Search for the cell housing the specified text and yield its (X, Y) center coordinate. 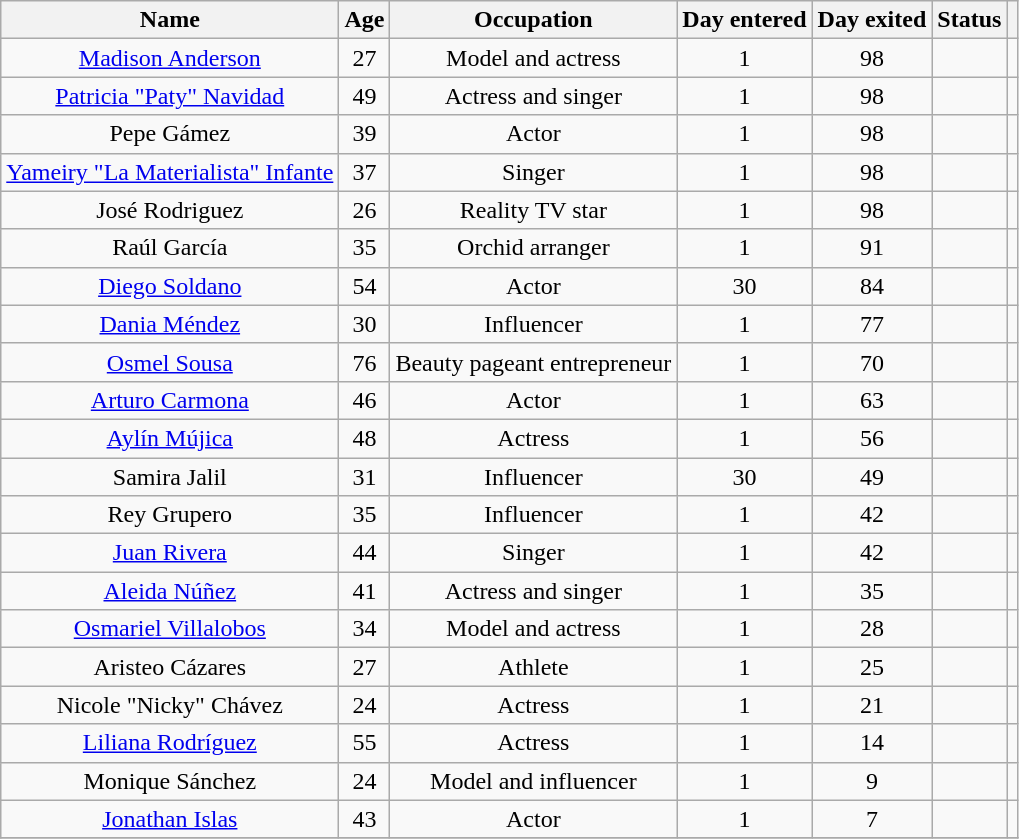
34 (364, 629)
37 (364, 172)
Nicole "Nicky" Chávez (170, 705)
44 (364, 553)
Liliana Rodríguez (170, 743)
9 (872, 781)
Day entered (744, 20)
76 (364, 362)
Osmariel Villalobos (170, 629)
Occupation (534, 20)
Patricia "Paty" Navidad (170, 96)
41 (364, 591)
Osmel Sousa (170, 362)
Day exited (872, 20)
Beauty pageant entrepreneur (534, 362)
Model and influencer (534, 781)
Jonathan Islas (170, 819)
Status (970, 20)
Pepe Gámez (170, 134)
31 (364, 477)
Yameiry "La Materialista" Infante (170, 172)
Dania Méndez (170, 324)
55 (364, 743)
Aylín Mújica (170, 438)
Athlete (534, 667)
56 (872, 438)
Raúl García (170, 248)
91 (872, 248)
Juan Rivera (170, 553)
Arturo Carmona (170, 400)
Samira Jalil (170, 477)
39 (364, 134)
21 (872, 705)
43 (364, 819)
28 (872, 629)
77 (872, 324)
7 (872, 819)
70 (872, 362)
Orchid arranger (534, 248)
54 (364, 286)
48 (364, 438)
Age (364, 20)
25 (872, 667)
63 (872, 400)
Rey Grupero (170, 515)
Madison Anderson (170, 58)
Monique Sánchez (170, 781)
Reality TV star (534, 210)
84 (872, 286)
26 (364, 210)
Name (170, 20)
Aristeo Cázares (170, 667)
José Rodriguez (170, 210)
46 (364, 400)
14 (872, 743)
Aleida Núñez (170, 591)
Diego Soldano (170, 286)
